Return (x, y) of the center of cell containing provided text 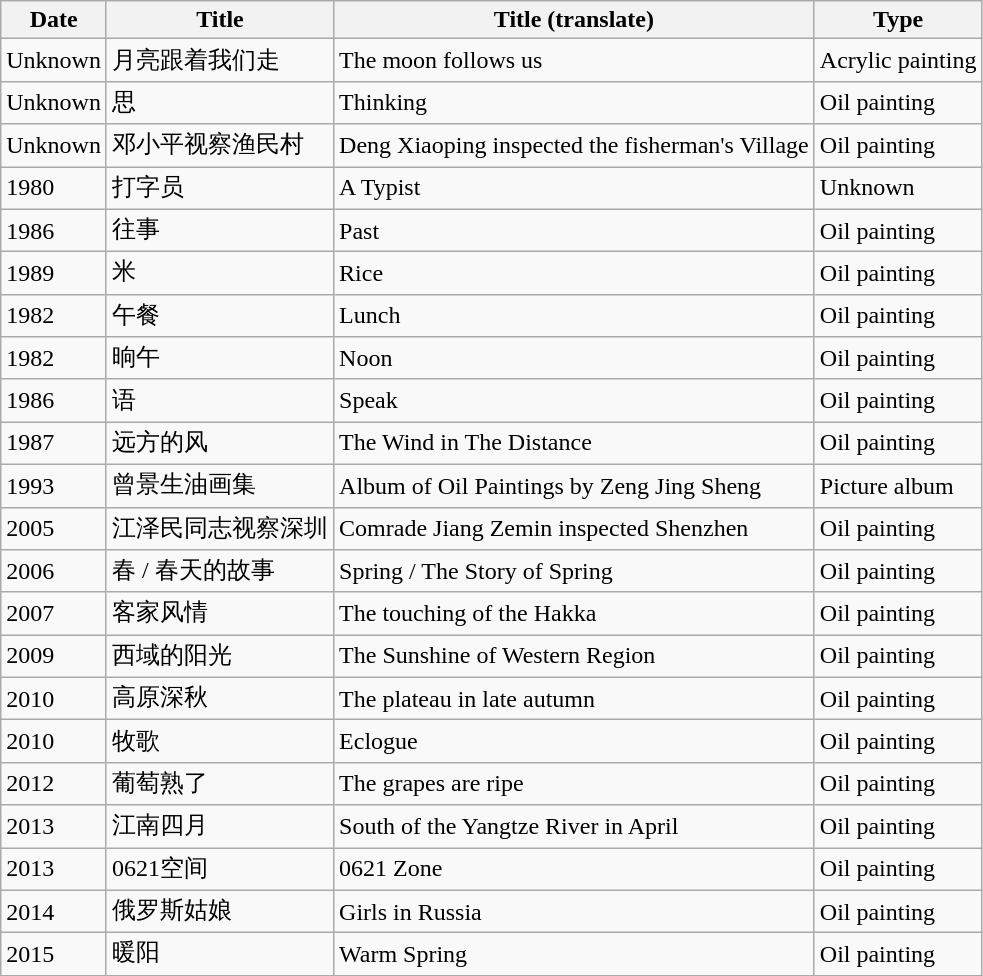
1989 (54, 274)
客家风情 (220, 614)
The plateau in late autumn (574, 698)
往事 (220, 230)
Past (574, 230)
远方的风 (220, 444)
2009 (54, 656)
1993 (54, 486)
西域的阳光 (220, 656)
Eclogue (574, 742)
邓小平视察渔民村 (220, 146)
2005 (54, 528)
Comrade Jiang Zemin inspected Shenzhen (574, 528)
The grapes are ripe (574, 784)
2007 (54, 614)
Warm Spring (574, 954)
1980 (54, 188)
The Wind in The Distance (574, 444)
Lunch (574, 316)
Title (220, 20)
The moon follows us (574, 60)
曾景生油画集 (220, 486)
A Typist (574, 188)
高原深秋 (220, 698)
米 (220, 274)
江南四月 (220, 826)
2006 (54, 572)
The touching of the Hakka (574, 614)
Thinking (574, 102)
Acrylic painting (898, 60)
暖阳 (220, 954)
Type (898, 20)
俄罗斯姑娘 (220, 912)
0621 Zone (574, 870)
语 (220, 400)
Girls in Russia (574, 912)
晌午 (220, 358)
Speak (574, 400)
Noon (574, 358)
Picture album (898, 486)
1987 (54, 444)
Date (54, 20)
Rice (574, 274)
2012 (54, 784)
2015 (54, 954)
打字员 (220, 188)
2014 (54, 912)
午餐 (220, 316)
葡萄熟了 (220, 784)
Album of Oil Paintings by Zeng Jing Sheng (574, 486)
牧歌 (220, 742)
江泽民同志视察深圳 (220, 528)
思 (220, 102)
0621空间 (220, 870)
月亮跟着我们走 (220, 60)
Deng Xiaoping inspected the fisherman's Village (574, 146)
Spring / The Story of Spring (574, 572)
Title (translate) (574, 20)
春 / 春天的故事 (220, 572)
The Sunshine of Western Region (574, 656)
South of the Yangtze River in April (574, 826)
